Locate the cell with the specified text and output its [x, y] center coordinate. 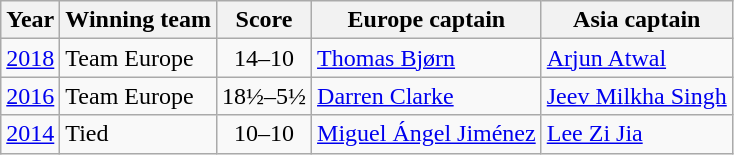
Jeev Milkha Singh [636, 96]
18½–5½ [264, 96]
Thomas Bjørn [427, 58]
14–10 [264, 58]
Score [264, 20]
Europe captain [427, 20]
Lee Zi Jia [636, 134]
Winning team [138, 20]
Tied [138, 134]
Arjun Atwal [636, 58]
2014 [30, 134]
2016 [30, 96]
Darren Clarke [427, 96]
10–10 [264, 134]
Asia captain [636, 20]
Miguel Ángel Jiménez [427, 134]
2018 [30, 58]
Year [30, 20]
